From the cell containing the given text, extract its center point as (X, Y) coordinate. 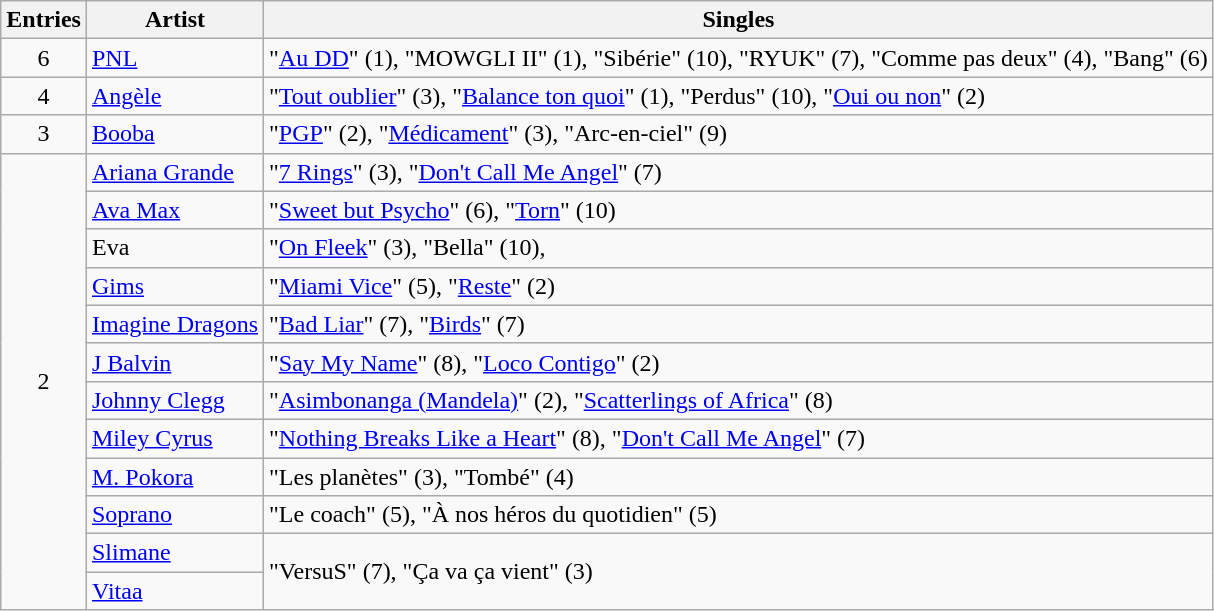
3 (44, 134)
Gims (174, 286)
Miley Cyrus (174, 438)
Artist (174, 20)
"Au DD" (1), "MOWGLI II" (1), "Sibérie" (10), "RYUK" (7), "Comme pas deux" (4), "Bang" (6) (739, 58)
PNL (174, 58)
Booba (174, 134)
"VersuS" (7), "Ça va ça vient" (3) (739, 572)
Ava Max (174, 210)
"Say My Name" (8), "Loco Contigo" (2) (739, 362)
"7 Rings" (3), "Don't Call Me Angel" (7) (739, 172)
"Les planètes" (3), "Tombé" (4) (739, 477)
Ariana Grande (174, 172)
"Asimbonanga (Mandela)" (2), "Scatterlings of Africa" (8) (739, 400)
"Miami Vice" (5), "Reste" (2) (739, 286)
2 (44, 382)
"Sweet but Psycho" (6), "Torn" (10) (739, 210)
Slimane (174, 553)
Entries (44, 20)
Singles (739, 20)
6 (44, 58)
"Bad Liar" (7), "Birds" (7) (739, 324)
M. Pokora (174, 477)
Vitaa (174, 591)
"PGP" (2), "Médicament" (3), "Arc-en-ciel" (9) (739, 134)
"Le coach" (5), "À nos héros du quotidien" (5) (739, 515)
"Nothing Breaks Like a Heart" (8), "Don't Call Me Angel" (7) (739, 438)
J Balvin (174, 362)
Johnny Clegg (174, 400)
4 (44, 96)
Angèle (174, 96)
"On Fleek" (3), "Bella" (10), (739, 248)
Soprano (174, 515)
Eva (174, 248)
"Tout oublier" (3), "Balance ton quoi" (1), "Perdus" (10), "Oui ou non" (2) (739, 96)
Imagine Dragons (174, 324)
